Detect which cell encompasses the target text, then output its (x, y) center coordinate. 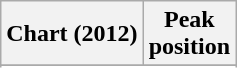
Peakposition (189, 34)
Chart (2012) (72, 34)
